For the text-containing cell, return its midpoint in [x, y] coordinate format. 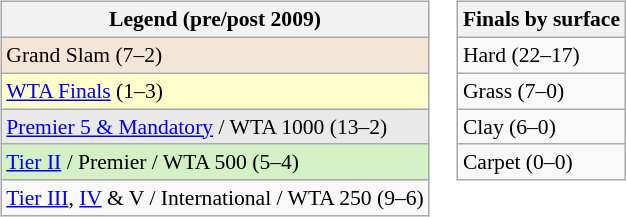
Legend (pre/post 2009) [215, 20]
Premier 5 & Mandatory / WTA 1000 (13–2) [215, 127]
Clay (6–0) [542, 127]
Grass (7–0) [542, 91]
Finals by surface [542, 20]
Tier II / Premier / WTA 500 (5–4) [215, 162]
Grand Slam (7–2) [215, 55]
Hard (22–17) [542, 55]
Tier III, IV & V / International / WTA 250 (9–6) [215, 198]
Carpet (0–0) [542, 162]
WTA Finals (1–3) [215, 91]
